Detect which cell encompasses the target text, then output its (X, Y) center coordinate. 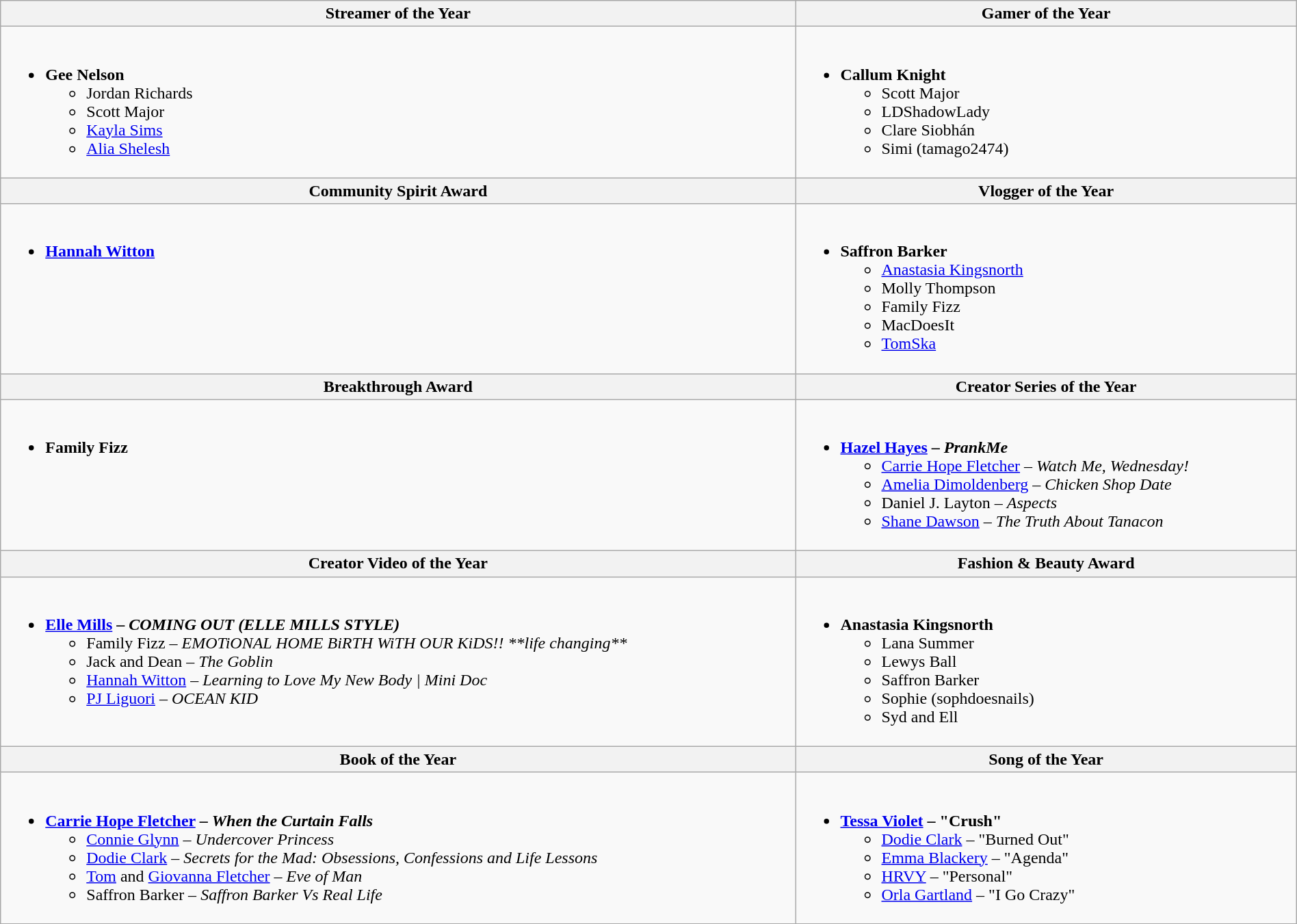
Creator Series of the Year (1046, 386)
Creator Video of the Year (398, 564)
Gee NelsonJordan RichardsScott MajorKayla SimsAlia Shelesh (398, 103)
Gamer of the Year (1046, 14)
Fashion & Beauty Award (1046, 564)
Breakthrough Award (398, 386)
Saffron BarkerAnastasia KingsnorthMolly ThompsonFamily FizzMacDoesItTomSka (1046, 289)
Song of the Year (1046, 759)
Callum KnightScott MajorLDShadowLadyClare SiobhánSimi (tamago2474) (1046, 103)
Vlogger of the Year (1046, 191)
Hannah Witton (398, 289)
Family Fizz (398, 475)
Book of the Year (398, 759)
Streamer of the Year (398, 14)
Anastasia KingsnorthLana SummerLewys BallSaffron BarkerSophie (sophdoesnails)Syd and Ell (1046, 661)
Community Spirit Award (398, 191)
Tessa Violet – "Crush"Dodie Clark – "Burned Out"Emma Blackery – "Agenda"HRVY – "Personal"Orla Gartland – "I Go Crazy" (1046, 848)
